Determine the [x, y] coordinate at the center of the cell enclosing the given text.  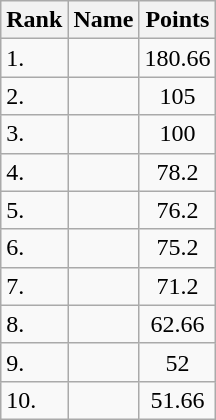
78.2 [178, 172]
4. [34, 172]
62.66 [178, 324]
2. [34, 96]
6. [34, 248]
75.2 [178, 248]
76.2 [178, 210]
Rank [34, 20]
180.66 [178, 58]
10. [34, 400]
Points [178, 20]
100 [178, 134]
71.2 [178, 286]
1. [34, 58]
5. [34, 210]
105 [178, 96]
3. [34, 134]
7. [34, 286]
8. [34, 324]
52 [178, 362]
9. [34, 362]
51.66 [178, 400]
Name [104, 20]
